Extract the [x, y] coordinate from the center of the cell holding the provided text.  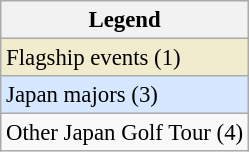
Other Japan Golf Tour (4) [125, 133]
Japan majors (3) [125, 95]
Legend [125, 20]
Flagship events (1) [125, 58]
